Scan for the cell matching the given text and deliver its (x, y) coordinate at center. 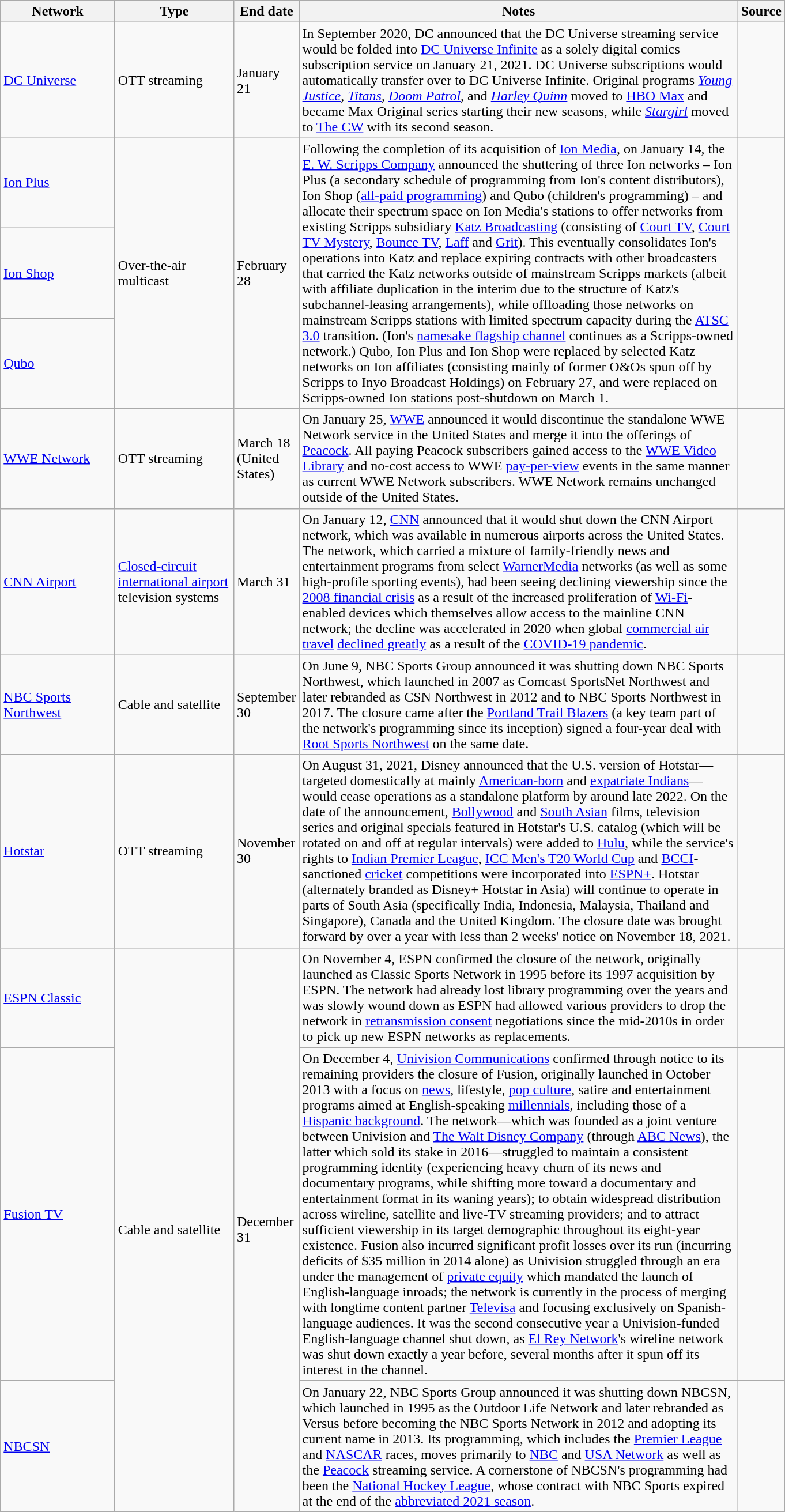
September 30 (266, 704)
Qubo (58, 363)
WWE Network (58, 459)
Type (174, 12)
CNN Airport (58, 582)
Over-the-air multicast (174, 273)
ESPN Classic (58, 997)
End date (266, 12)
March 18(United States) (266, 459)
February 28 (266, 273)
Network (58, 12)
NBCSN (58, 1446)
December 31 (266, 1230)
DC Universe (58, 80)
Notes (519, 12)
Ion Shop (58, 273)
Hotstar (58, 851)
Closed-circuit international airport television systems (174, 582)
November 30 (266, 851)
March 31 (266, 582)
January 21 (266, 80)
Ion Plus (58, 183)
Source (761, 12)
Fusion TV (58, 1214)
NBC Sports Northwest (58, 704)
